Output the [X, Y] coordinate of the center of the cell containing the given text.  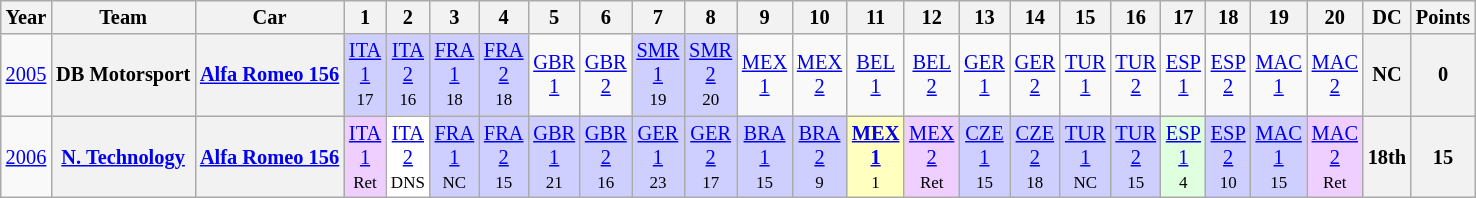
GBR1 [554, 75]
N. Technology [123, 157]
GER2 [1035, 75]
12 [932, 17]
TUR215 [1136, 157]
TUR2 [1136, 75]
5 [554, 17]
Car [270, 17]
Points [1443, 17]
20 [1335, 17]
14 [1035, 17]
BEL1 [876, 75]
FRA215 [504, 157]
ITA2DNS [408, 157]
GBR2 [606, 75]
FRA1NC [454, 157]
ESP14 [1184, 157]
MAC115 [1279, 157]
1 [365, 17]
13 [984, 17]
18 [1228, 17]
FRA118 [454, 75]
2 [408, 17]
MAC1 [1279, 75]
7 [658, 17]
MEX2 [820, 75]
MEX11 [876, 157]
9 [764, 17]
3 [454, 17]
GER1 [984, 75]
FRA218 [504, 75]
ITA216 [408, 75]
2005 [26, 75]
CZE218 [1035, 157]
ITA1Ret [365, 157]
BEL2 [932, 75]
11 [876, 17]
GER123 [658, 157]
GBR121 [554, 157]
6 [606, 17]
4 [504, 17]
2006 [26, 157]
TUR1 [1085, 75]
19 [1279, 17]
Team [123, 17]
ESP1 [1184, 75]
ESP2 [1228, 75]
MAC2 [1335, 75]
17 [1184, 17]
8 [710, 17]
0 [1443, 75]
CZE115 [984, 157]
DB Motorsport [123, 75]
ITA117 [365, 75]
BRA115 [764, 157]
SMR119 [658, 75]
ESP210 [1228, 157]
MEX1 [764, 75]
DC [1387, 17]
MAC2Ret [1335, 157]
TUR1NC [1085, 157]
BRA29 [820, 157]
MEX2Ret [932, 157]
Year [26, 17]
16 [1136, 17]
GER217 [710, 157]
SMR220 [710, 75]
18th [1387, 157]
NC [1387, 75]
10 [820, 17]
GBR216 [606, 157]
